Extract the [X, Y] coordinate from the center of the cell holding the provided text.  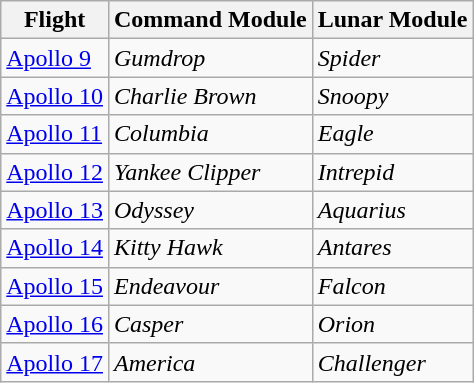
Endeavour [210, 286]
Command Module [210, 20]
Yankee Clipper [210, 172]
Orion [392, 324]
Odyssey [210, 210]
Casper [210, 324]
Apollo 10 [55, 96]
Spider [392, 58]
Apollo 9 [55, 58]
Gumdrop [210, 58]
Apollo 17 [55, 362]
Apollo 14 [55, 248]
Falcon [392, 286]
Challenger [392, 362]
Antares [392, 248]
Kitty Hawk [210, 248]
Lunar Module [392, 20]
Apollo 13 [55, 210]
Apollo 16 [55, 324]
Apollo 15 [55, 286]
Columbia [210, 134]
Eagle [392, 134]
America [210, 362]
Flight [55, 20]
Snoopy [392, 96]
Apollo 12 [55, 172]
Intrepid [392, 172]
Charlie Brown [210, 96]
Aquarius [392, 210]
Apollo 11 [55, 134]
